Output the [X, Y] coordinate of the center of the cell containing the given text.  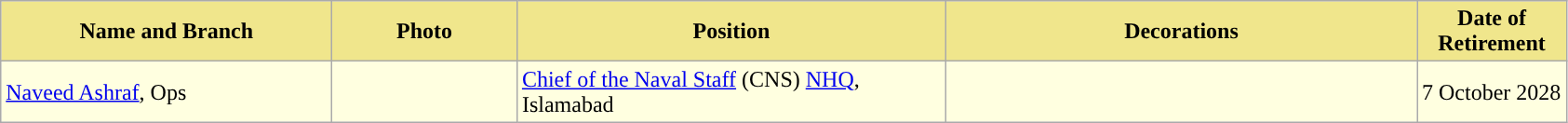
Chief of the Naval Staff (CNS) NHQ, Islamabad [731, 91]
Position [731, 32]
Photo [424, 32]
Name and Branch [167, 32]
Date of Retirement [1491, 32]
7 October 2028 [1491, 91]
Decorations [1181, 32]
Naveed Ashraf, Ops [167, 91]
